Extract the (x, y) coordinate from the center of the cell holding the provided text.  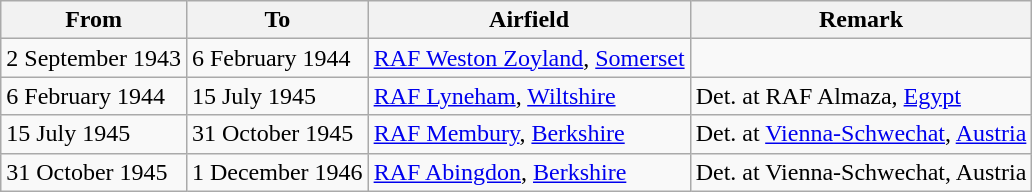
RAF Abingdon, Berkshire (529, 172)
From (94, 20)
RAF Membury, Berkshire (529, 134)
To (277, 20)
RAF Lyneham, Wiltshire (529, 96)
Remark (861, 20)
Det. at RAF Almaza, Egypt (861, 96)
1 December 1946 (277, 172)
2 September 1943 (94, 58)
Airfield (529, 20)
RAF Weston Zoyland, Somerset (529, 58)
